Provide the [x, y] coordinate of the cell's center where the given text is located.  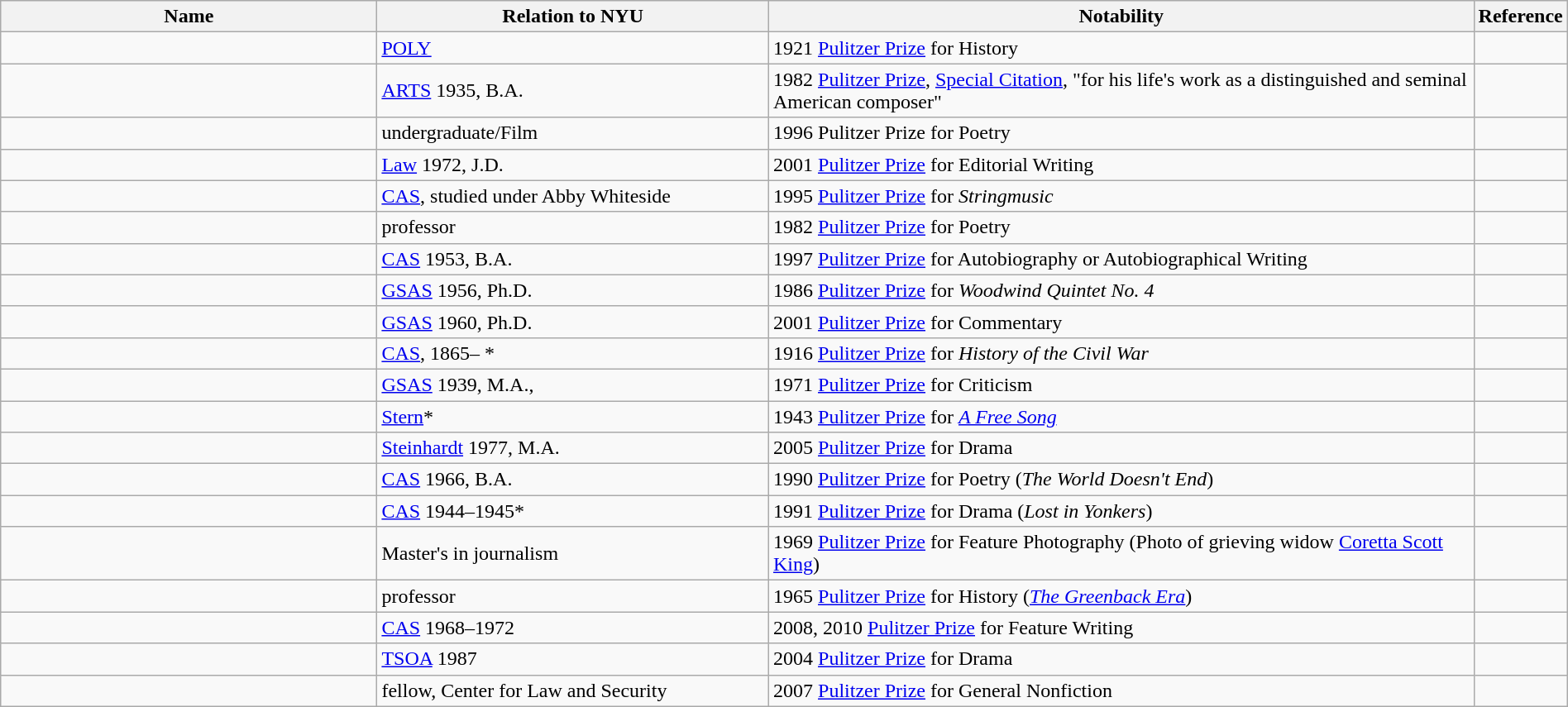
GSAS 1939, M.A., [573, 385]
2001 Pulitzer Prize for Editorial Writing [1121, 165]
1971 Pulitzer Prize for Criticism [1121, 385]
fellow, Center for Law and Security [573, 690]
1916 Pulitzer Prize for History of the Civil War [1121, 353]
POLY [573, 48]
1921 Pulitzer Prize for History [1121, 48]
Name [189, 17]
Reference [1520, 17]
2005 Pulitzer Prize for Drama [1121, 448]
Notability [1121, 17]
2001 Pulitzer Prize for Commentary [1121, 322]
undergraduate/Film [573, 133]
1969 Pulitzer Prize for Feature Photography (Photo of grieving widow Coretta Scott King) [1121, 554]
GSAS 1960, Ph.D. [573, 322]
1996 Pulitzer Prize for Poetry [1121, 133]
2008, 2010 Pulitzer Prize for Feature Writing [1121, 628]
2004 Pulitzer Prize for Drama [1121, 659]
1986 Pulitzer Prize for Woodwind Quintet No. 4 [1121, 290]
1990 Pulitzer Prize for Poetry (The World Doesn't End) [1121, 480]
Law 1972, J.D. [573, 165]
1991 Pulitzer Prize for Drama (Lost in Yonkers) [1121, 511]
CAS 1953, B.A. [573, 259]
CAS, 1865– * [573, 353]
1965 Pulitzer Prize for History (The Greenback Era) [1121, 596]
Relation to NYU [573, 17]
CAS 1968–1972 [573, 628]
ARTS 1935, B.A. [573, 91]
1997 Pulitzer Prize for Autobiography or Autobiographical Writing [1121, 259]
CAS, studied under Abby Whiteside [573, 196]
Stern* [573, 416]
1982 Pulitzer Prize, Special Citation, "for his life's work as a distinguished and seminal American composer" [1121, 91]
TSOA 1987 [573, 659]
GSAS 1956, Ph.D. [573, 290]
2007 Pulitzer Prize for General Nonfiction [1121, 690]
1943 Pulitzer Prize for A Free Song [1121, 416]
Steinhardt 1977, M.A. [573, 448]
CAS 1966, B.A. [573, 480]
1982 Pulitzer Prize for Poetry [1121, 227]
CAS 1944–1945* [573, 511]
Master's in journalism [573, 554]
1995 Pulitzer Prize for Stringmusic [1121, 196]
